Return the (X, Y) coordinate for the center point of the cell that contains the specified text.  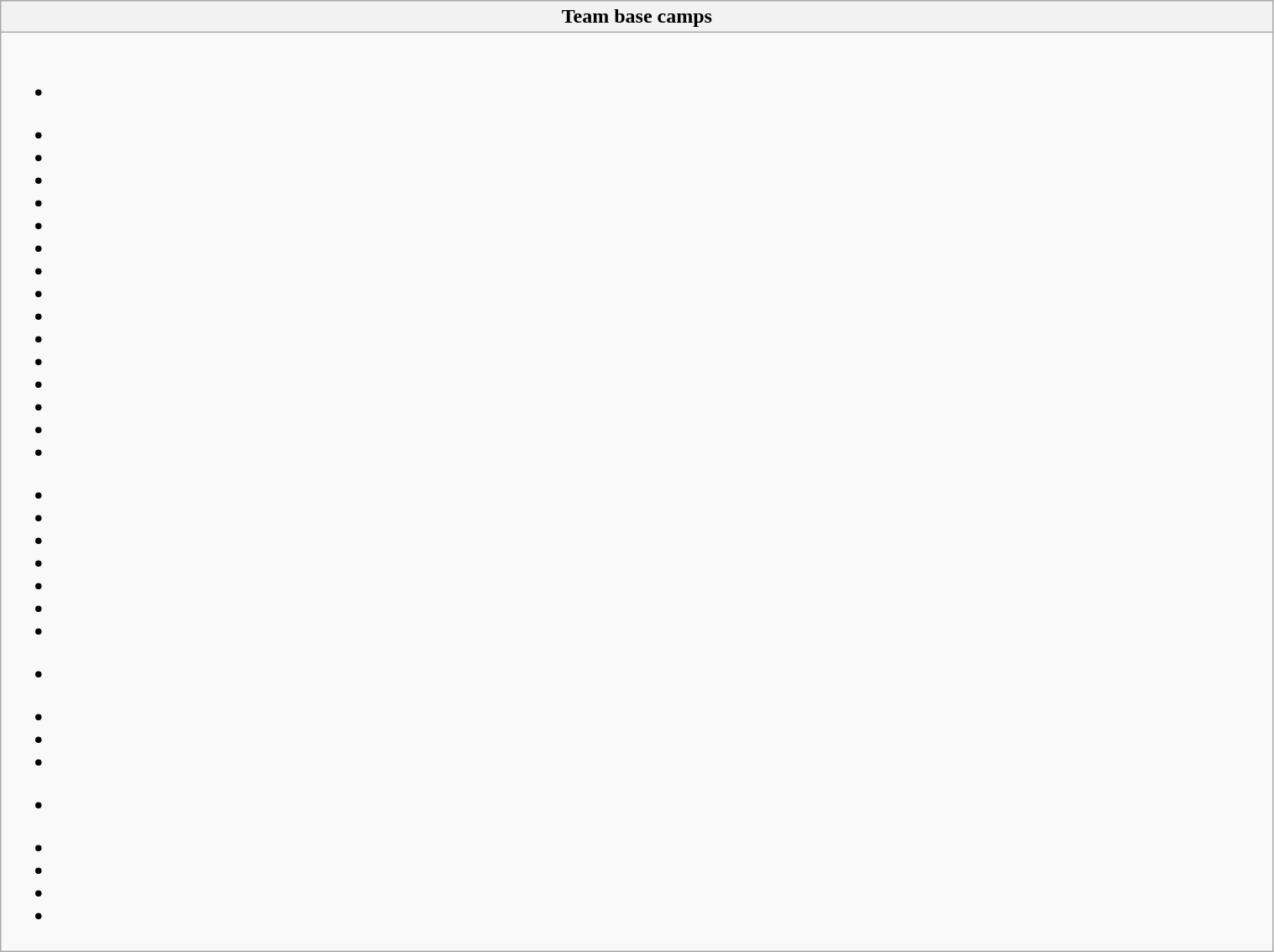
Team base camps (637, 17)
